Scan for the cell matching the given text and deliver its (x, y) coordinate at center. 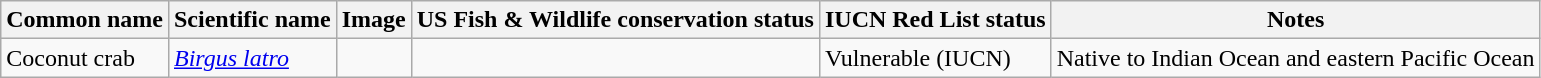
Notes (1296, 20)
Vulnerable (IUCN) (935, 58)
US Fish & Wildlife conservation status (615, 20)
Birgus latro (252, 58)
IUCN Red List status (935, 20)
Common name (85, 20)
Native to Indian Ocean and eastern Pacific Ocean (1296, 58)
Coconut crab (85, 58)
Scientific name (252, 20)
Image (374, 20)
